Extract the (X, Y) coordinate from the center of the cell holding the provided text.  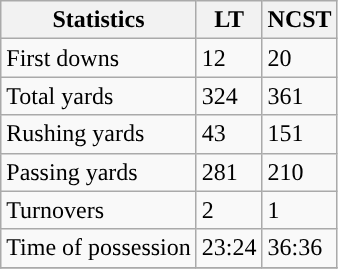
43 (229, 134)
281 (229, 172)
151 (300, 134)
20 (300, 58)
1 (300, 210)
Passing yards (99, 172)
324 (229, 96)
LT (229, 20)
210 (300, 172)
First downs (99, 58)
Rushing yards (99, 134)
Turnovers (99, 210)
NCST (300, 20)
Time of possession (99, 248)
23:24 (229, 248)
12 (229, 58)
2 (229, 210)
Statistics (99, 20)
361 (300, 96)
36:36 (300, 248)
Total yards (99, 96)
